For the text-containing cell, return its midpoint in [x, y] coordinate format. 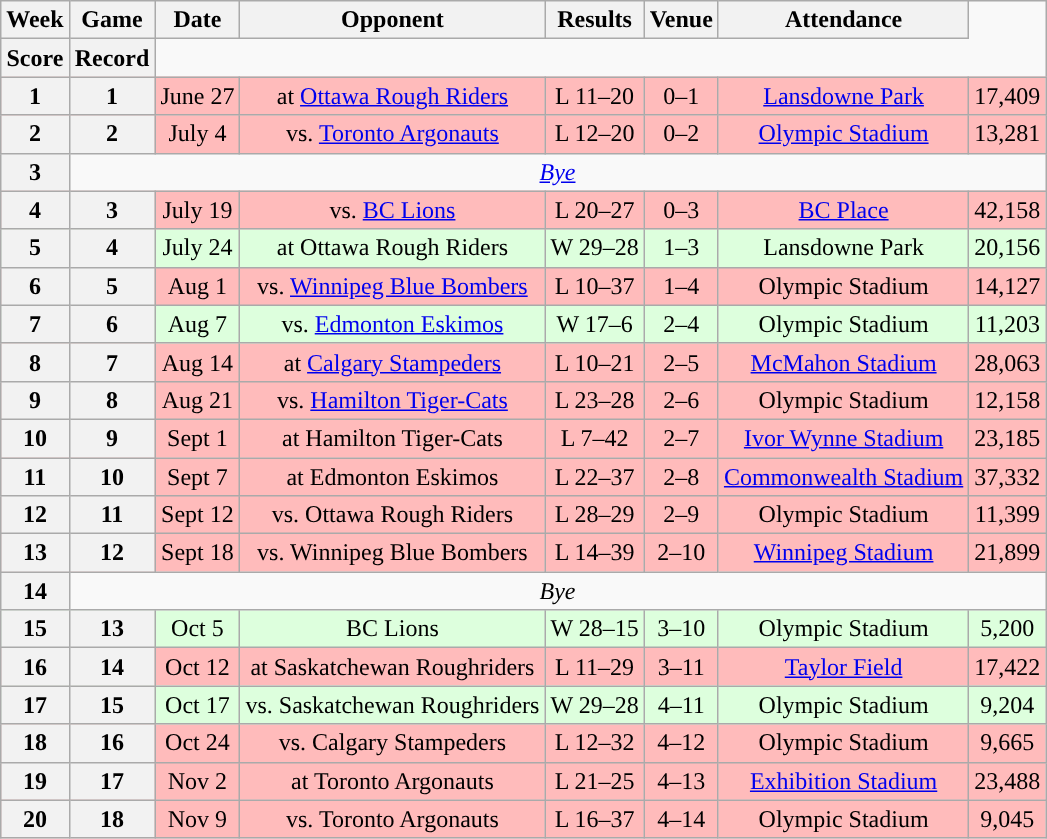
Aug 21 [198, 400]
vs. Ottawa Rough Riders [392, 515]
June 27 [198, 96]
17,422 [1008, 667]
Winnipeg Stadium [843, 553]
2–4 [681, 324]
at Saskatchewan Roughriders [392, 667]
Oct 24 [198, 743]
37,332 [1008, 477]
3–11 [681, 667]
12,158 [1008, 400]
at Edmonton Eskimos [392, 477]
4–13 [681, 781]
2–7 [681, 438]
11,203 [1008, 324]
21,899 [1008, 553]
July 19 [198, 210]
42,158 [1008, 210]
Taylor Field [843, 667]
28,063 [1008, 362]
Sept 7 [198, 477]
L 20–27 [594, 210]
Nov 9 [198, 819]
0–3 [681, 210]
23,488 [1008, 781]
14,127 [1008, 286]
Nov 2 [198, 781]
2–9 [681, 515]
vs. Saskatchewan Roughriders [392, 705]
Record [112, 58]
McMahon Stadium [843, 362]
Exhibition Stadium [843, 781]
L 14–39 [594, 553]
9,204 [1008, 705]
Sept 18 [198, 553]
20 [35, 819]
3–10 [681, 629]
at Hamilton Tiger-Cats [392, 438]
Oct 17 [198, 705]
Commonwealth Stadium [843, 477]
L 11–20 [594, 96]
at Toronto Argonauts [392, 781]
L 16–37 [594, 819]
vs. Calgary Stampeders [392, 743]
L 22–37 [594, 477]
Results [594, 20]
vs. Edmonton Eskimos [392, 324]
July 4 [198, 134]
vs. Hamilton Tiger-Cats [392, 400]
4–14 [681, 819]
Attendance [843, 20]
2–10 [681, 553]
L 11–29 [594, 667]
L 28–29 [594, 515]
July 24 [198, 248]
19 [35, 781]
17,409 [1008, 96]
20,156 [1008, 248]
Aug 14 [198, 362]
L 21–25 [594, 781]
4–12 [681, 743]
L 12–20 [594, 134]
0–1 [681, 96]
2–5 [681, 362]
L 10–37 [594, 286]
Score [35, 58]
1–4 [681, 286]
13,281 [1008, 134]
BC Place [843, 210]
Venue [681, 20]
9,665 [1008, 743]
Week [35, 20]
L 23–28 [594, 400]
Opponent [392, 20]
W 17–6 [594, 324]
9,045 [1008, 819]
Sept 12 [198, 515]
W 28–15 [594, 629]
Date [198, 20]
23,185 [1008, 438]
Oct 5 [198, 629]
Ivor Wynne Stadium [843, 438]
L 10–21 [594, 362]
11,399 [1008, 515]
L 12–32 [594, 743]
2–8 [681, 477]
Sept 1 [198, 438]
vs. BC Lions [392, 210]
Aug 1 [198, 286]
Game [112, 20]
2–6 [681, 400]
Aug 7 [198, 324]
L 7–42 [594, 438]
0–2 [681, 134]
BC Lions [392, 629]
Oct 12 [198, 667]
4–11 [681, 705]
at Calgary Stampeders [392, 362]
1–3 [681, 248]
5,200 [1008, 629]
